Determine the [X, Y] coordinate at the center of the cell enclosing the given text.  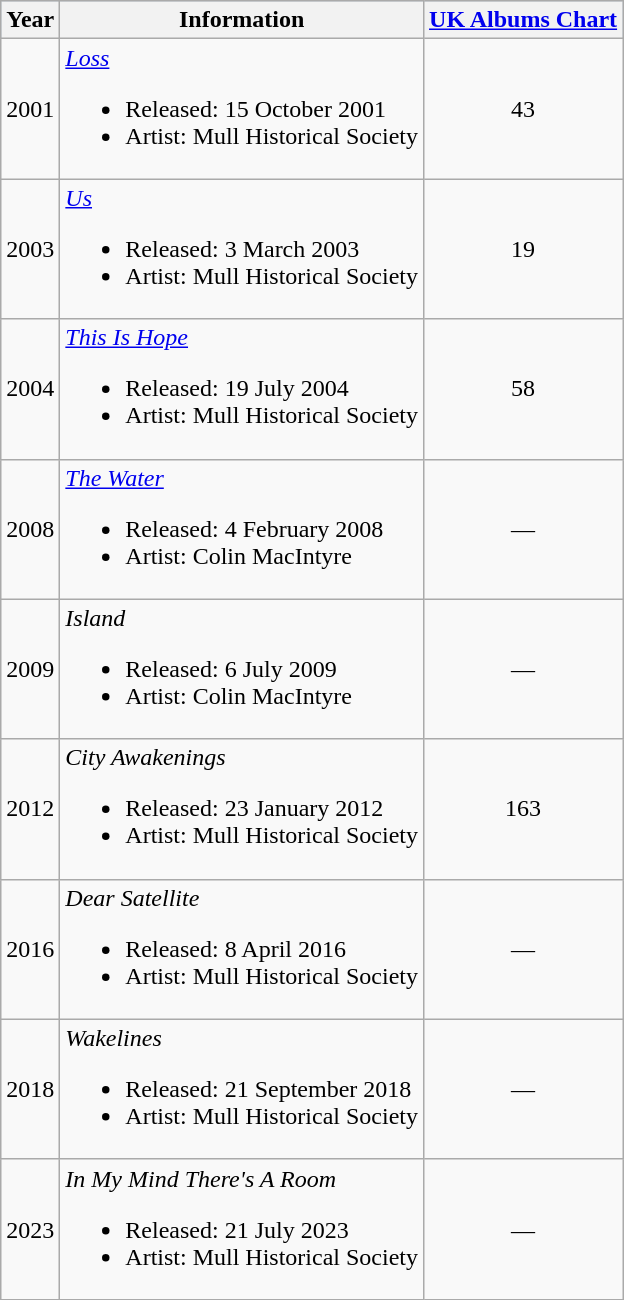
163 [524, 809]
WakelinesReleased: 21 September 2018Artist: Mull Historical Society [242, 1089]
City AwakeningsReleased: 23 January 2012Artist: Mull Historical Society [242, 809]
19 [524, 249]
Information [242, 20]
The WaterReleased: 4 February 2008Artist: Colin MacIntyre [242, 529]
IslandReleased: 6 July 2009Artist: Colin MacIntyre [242, 669]
This Is HopeReleased: 19 July 2004Artist: Mull Historical Society [242, 389]
2018 [30, 1089]
Dear SatelliteReleased: 8 April 2016Artist: Mull Historical Society [242, 949]
2001 [30, 109]
2016 [30, 949]
Year [30, 20]
UsReleased: 3 March 2003Artist: Mull Historical Society [242, 249]
UK Albums Chart [524, 20]
2012 [30, 809]
43 [524, 109]
2008 [30, 529]
In My Mind There's A RoomReleased: 21 July 2023Artist: Mull Historical Society [242, 1229]
LossReleased: 15 October 2001Artist: Mull Historical Society [242, 109]
2003 [30, 249]
2023 [30, 1229]
2004 [30, 389]
58 [524, 389]
2009 [30, 669]
